Scan for the cell matching the given text and deliver its [x, y] coordinate at center. 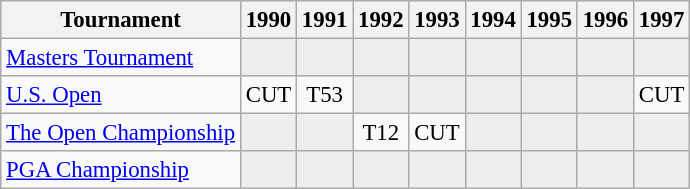
1996 [605, 20]
1997 [661, 20]
1995 [549, 20]
The Open Championship [121, 133]
Masters Tournament [121, 58]
1991 [325, 20]
T53 [325, 95]
Tournament [121, 20]
T12 [381, 133]
U.S. Open [121, 95]
1994 [493, 20]
1993 [437, 20]
PGA Championship [121, 170]
1990 [268, 20]
1992 [381, 20]
